Extract the (x, y) coordinate from the center of the cell holding the provided text.  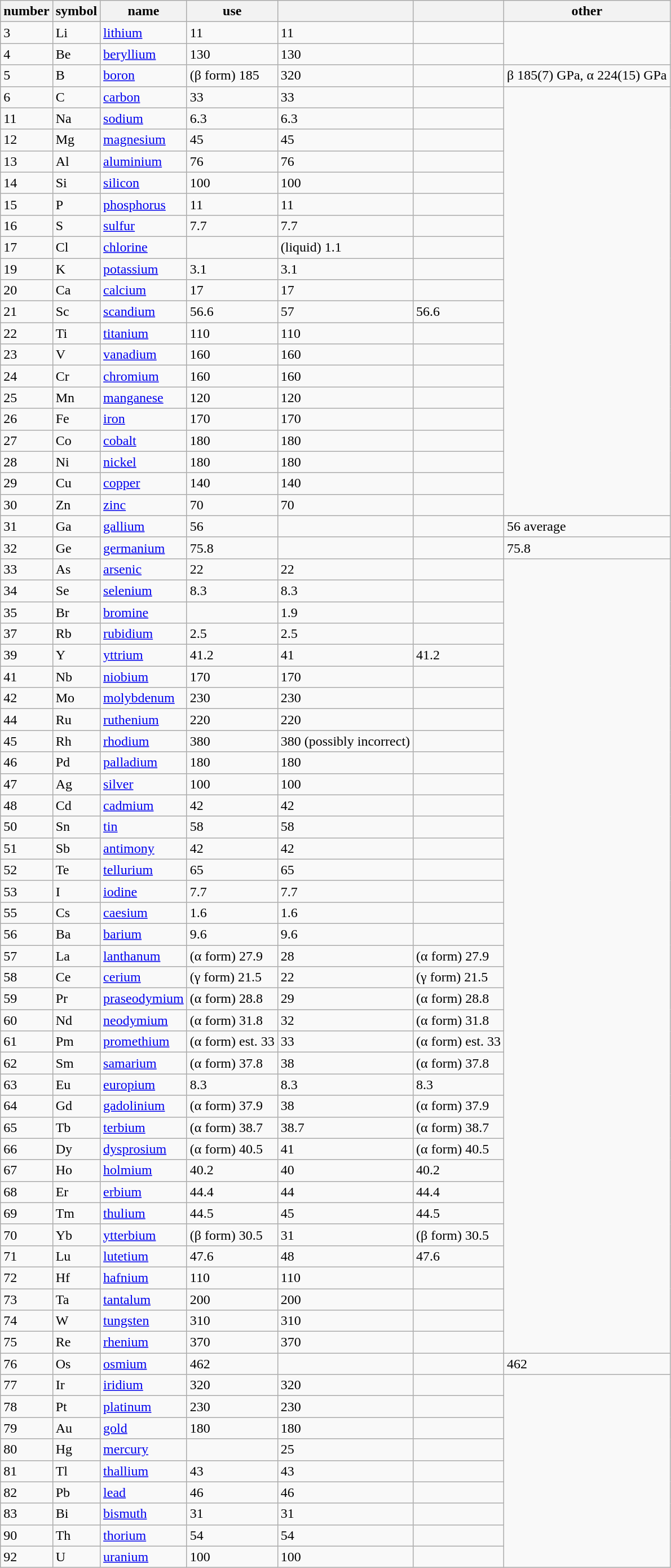
68 (27, 1192)
magnesium (144, 140)
Sm (76, 1063)
3 (27, 33)
62 (27, 1063)
C (76, 97)
35 (27, 612)
tin (144, 827)
(liquid) 1.1 (345, 247)
chlorine (144, 247)
U (76, 1557)
Lu (76, 1256)
50 (27, 827)
73 (27, 1299)
80 (27, 1450)
cerium (144, 977)
26 (27, 419)
name (144, 11)
I (76, 891)
Sn (76, 827)
13 (27, 161)
(β form) 185 (232, 76)
samarium (144, 1063)
14 (27, 183)
La (76, 956)
K (76, 269)
Ir (76, 1385)
Rb (76, 634)
nickel (144, 462)
number (27, 11)
barium (144, 934)
82 (27, 1492)
Li (76, 33)
Pb (76, 1492)
scandium (144, 312)
Nd (76, 1020)
83 (27, 1514)
Tm (76, 1213)
Cu (76, 483)
20 (27, 290)
osmium (144, 1364)
aluminium (144, 161)
erbium (144, 1192)
380 (232, 741)
germanium (144, 548)
lithium (144, 33)
Ti (76, 333)
Ag (76, 784)
Mo (76, 698)
Cs (76, 913)
holmium (144, 1170)
23 (27, 355)
Be (76, 54)
carbon (144, 97)
boron (144, 76)
63 (27, 1085)
tellurium (144, 870)
thorium (144, 1535)
thallium (144, 1471)
Ge (76, 548)
antimony (144, 848)
yttrium (144, 655)
Se (76, 591)
palladium (144, 763)
W (76, 1321)
ytterbium (144, 1235)
Ho (76, 1170)
beryllium (144, 54)
38.7 (345, 1127)
neodymium (144, 1020)
lutetium (144, 1256)
79 (27, 1428)
copper (144, 483)
calcium (144, 290)
Ta (76, 1299)
Fe (76, 419)
caesium (144, 913)
Mn (76, 398)
silver (144, 784)
bromine (144, 612)
sodium (144, 118)
Pm (76, 1042)
15 (27, 204)
Cr (76, 376)
Eu (76, 1085)
cadmium (144, 805)
symbol (76, 11)
Dy (76, 1149)
S (76, 226)
77 (27, 1385)
molybdenum (144, 698)
16 (27, 226)
Ru (76, 720)
69 (27, 1213)
silicon (144, 183)
Hg (76, 1450)
Si (76, 183)
Th (76, 1535)
37 (27, 634)
56 average (587, 526)
Rh (76, 741)
Sc (76, 312)
Ca (76, 290)
cobalt (144, 441)
praseodymium (144, 999)
Al (76, 161)
mercury (144, 1450)
Tl (76, 1471)
gadolinium (144, 1106)
iridium (144, 1385)
platinum (144, 1407)
21 (27, 312)
Sb (76, 848)
Yb (76, 1235)
Re (76, 1342)
arsenic (144, 569)
Gd (76, 1106)
terbium (144, 1127)
phosphorus (144, 204)
Ba (76, 934)
47 (27, 784)
71 (27, 1256)
52 (27, 870)
90 (27, 1535)
6 (27, 97)
use (232, 11)
1.9 (345, 612)
Ce (76, 977)
promethium (144, 1042)
selenium (144, 591)
53 (27, 891)
gallium (144, 526)
rubidium (144, 634)
Au (76, 1428)
sulfur (144, 226)
5 (27, 76)
67 (27, 1170)
V (76, 355)
Nb (76, 677)
gold (144, 1428)
81 (27, 1471)
thulium (144, 1213)
Ga (76, 526)
Tb (76, 1127)
europium (144, 1085)
60 (27, 1020)
64 (27, 1106)
niobium (144, 677)
uranium (144, 1557)
Bi (76, 1514)
Pd (76, 763)
78 (27, 1407)
59 (27, 999)
iodine (144, 891)
4 (27, 54)
30 (27, 505)
72 (27, 1278)
34 (27, 591)
380 (possibly incorrect) (345, 741)
Na (76, 118)
19 (27, 269)
B (76, 76)
Mg (76, 140)
As (76, 569)
Te (76, 870)
Pr (76, 999)
iron (144, 419)
12 (27, 140)
P (76, 204)
tungsten (144, 1321)
Zn (76, 505)
39 (27, 655)
40 (345, 1170)
lanthanum (144, 956)
Pt (76, 1407)
27 (27, 441)
zinc (144, 505)
hafnium (144, 1278)
Cd (76, 805)
dysprosium (144, 1149)
Cl (76, 247)
Br (76, 612)
rhodium (144, 741)
61 (27, 1042)
Co (76, 441)
vanadium (144, 355)
potassium (144, 269)
manganese (144, 398)
rhenium (144, 1342)
other (587, 11)
51 (27, 848)
Hf (76, 1278)
ruthenium (144, 720)
tantalum (144, 1299)
Ni (76, 462)
Er (76, 1192)
92 (27, 1557)
titanium (144, 333)
74 (27, 1321)
55 (27, 913)
75 (27, 1342)
chromium (144, 376)
Os (76, 1364)
24 (27, 376)
β 185(7) GPa, α 224(15) GPa (587, 76)
66 (27, 1149)
lead (144, 1492)
Y (76, 655)
bismuth (144, 1514)
